Search for the cell housing the specified text and yield its (X, Y) center coordinate. 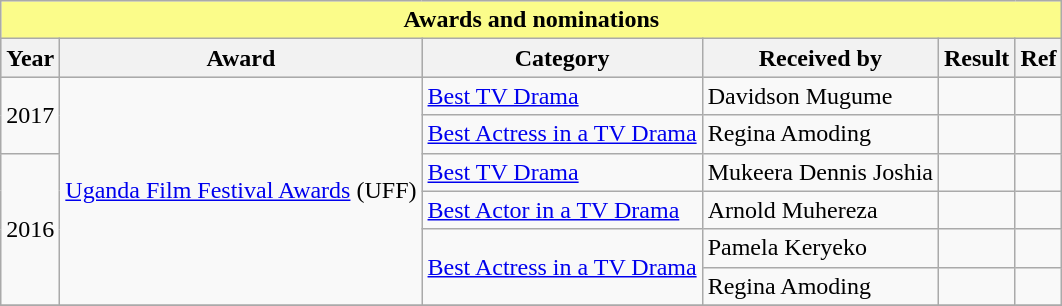
Best Actor in a TV Drama (562, 210)
Category (562, 58)
Received by (820, 58)
Ref (1038, 58)
2017 (30, 115)
Mukeera Dennis Joshia (820, 172)
2016 (30, 229)
Davidson Mugume (820, 96)
Arnold Muhereza (820, 210)
Pamela Keryeko (820, 248)
Awards and nominations (532, 20)
Uganda Film Festival Awards (UFF) (241, 191)
Year (30, 58)
Result (976, 58)
Award (241, 58)
